Determine the (X, Y) coordinate at the center of the cell enclosing the given text.  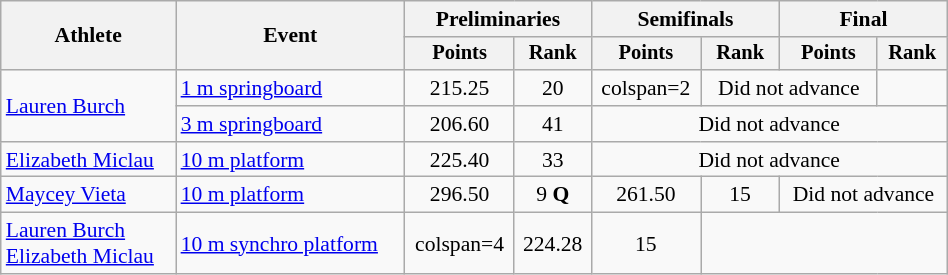
colspan=2 (646, 88)
9 Q (552, 195)
10 m synchro platform (290, 244)
Athlete (88, 36)
Elizabeth Miclau (88, 160)
225.40 (460, 160)
41 (552, 124)
206.60 (460, 124)
33 (552, 160)
1 m springboard (290, 88)
261.50 (646, 195)
colspan=4 (460, 244)
20 (552, 88)
3 m springboard (290, 124)
296.50 (460, 195)
Lauren Burch (88, 106)
Event (290, 36)
Preliminaries (498, 19)
Semifinals (686, 19)
215.25 (460, 88)
224.28 (552, 244)
Final (864, 19)
Maycey Vieta (88, 195)
Lauren BurchElizabeth Miclau (88, 244)
